Capture the cell that displays the provided text and extract its [X, Y] central coordinate. 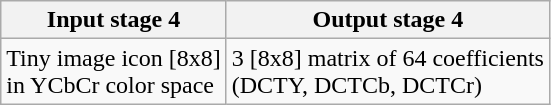
Output stage 4 [388, 20]
Tiny image icon [8x8]in YCbCr color space [114, 72]
Input stage 4 [114, 20]
3 [8x8] matrix of 64 coefficients(DCTY, DCTCb, DCTCr) [388, 72]
